Find where the given text appears and provide that cell's center as (x, y) coordinate. 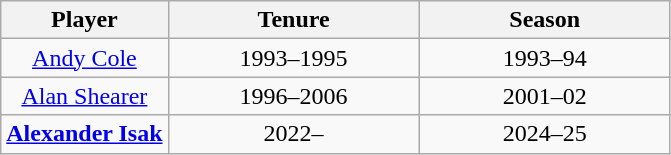
1993–94 (544, 58)
1993–1995 (294, 58)
Alan Shearer (84, 96)
1996–2006 (294, 96)
Player (84, 20)
2001–02 (544, 96)
Tenure (294, 20)
2022– (294, 134)
2024–25 (544, 134)
Alexander Isak (84, 134)
Season (544, 20)
Andy Cole (84, 58)
